From the cell containing the given text, extract its center point as (x, y) coordinate. 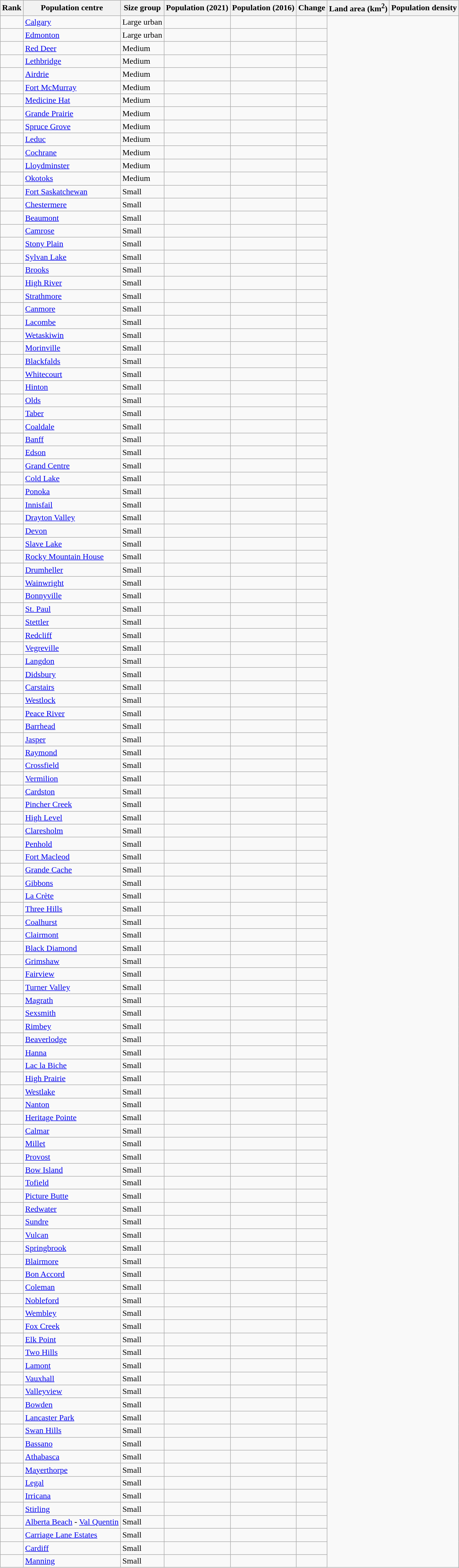
Sexsmith (72, 1013)
La Crète (72, 896)
Cardiff (72, 1548)
Lancaster Park (72, 1418)
Fort McMurray (72, 87)
Vauxhall (72, 1379)
Vegreville (72, 648)
Grimshaw (72, 961)
Leduc (72, 139)
Spruce Grove (72, 126)
Heritage Pointe (72, 1118)
Calmar (72, 1131)
Stettler (72, 622)
Edson (72, 452)
Rimbey (72, 1026)
Coleman (72, 1287)
Valleyview (72, 1392)
Size group (142, 8)
Manning (72, 1561)
Springbrook (72, 1248)
Drumheller (72, 570)
Vulcan (72, 1235)
Raymond (72, 752)
Bon Accord (72, 1274)
Innisfail (72, 505)
Airdrie (72, 74)
Millet (72, 1144)
Hanna (72, 1052)
Blackfalds (72, 361)
High Prairie (72, 1078)
Bow Island (72, 1170)
Gibbons (72, 883)
Strathmore (72, 296)
St. Paul (72, 609)
Bassano (72, 1444)
Fort Macleod (72, 857)
Canmore (72, 309)
Whitecourt (72, 374)
Penhold (72, 844)
Athabasca (72, 1457)
High Level (72, 818)
Camrose (72, 231)
Lacombe (72, 322)
Fort Saskatchewan (72, 192)
Lloydminster (72, 166)
Nobleford (72, 1300)
Swan Hills (72, 1431)
Barrhead (72, 726)
Rocky Mountain House (72, 557)
Crossfield (72, 765)
Redcliff (72, 635)
Lac la Biche (72, 1065)
Peace River (72, 713)
Sylvan Lake (72, 257)
Wetaskiwin (72, 335)
Elk Point (72, 1339)
Claresholm (72, 831)
Pincher Creek (72, 805)
Turner Valley (72, 987)
Blairmore (72, 1261)
Didsbury (72, 674)
Langdon (72, 661)
Rank (12, 8)
Population density (424, 8)
Redwater (72, 1209)
Okotoks (72, 179)
Beaverlodge (72, 1039)
Change (312, 8)
Red Deer (72, 48)
Wembley (72, 1313)
Stony Plain (72, 244)
Medicine Hat (72, 100)
Brooks (72, 270)
Fox Creek (72, 1326)
Hinton (72, 387)
Clairmont (72, 935)
Cochrane (72, 152)
Carriage Lane Estates (72, 1535)
Fairview (72, 974)
Cardston (72, 792)
Bowden (72, 1405)
Picture Butte (72, 1196)
Cold Lake (72, 478)
Drayton Valley (72, 518)
Westlock (72, 700)
Sundre (72, 1222)
Calgary (72, 22)
Wainwright (72, 583)
Provost (72, 1157)
Mayerthorpe (72, 1470)
Carstairs (72, 687)
Alberta Beach - Val Quentin (72, 1522)
Tofield (72, 1183)
Two Hills (72, 1352)
Jasper (72, 739)
Taber (72, 413)
Nanton (72, 1104)
Morinville (72, 348)
Olds (72, 400)
Coaldale (72, 426)
Legal (72, 1483)
Banff (72, 439)
Chestermere (72, 205)
Coalhurst (72, 922)
Stirling (72, 1509)
Population (2021) (197, 8)
Edmonton (72, 35)
Irricana (72, 1496)
Westlake (72, 1091)
Bonnyville (72, 596)
Population centre (72, 8)
Beaumont (72, 218)
Lamont (72, 1365)
Land area (km2) (358, 8)
Vermilion (72, 779)
Population (2016) (263, 8)
Grande Prairie (72, 113)
Slave Lake (72, 544)
Magrath (72, 1000)
Three Hills (72, 909)
Ponoka (72, 492)
High River (72, 283)
Lethbridge (72, 61)
Grande Cache (72, 870)
Devon (72, 531)
Black Diamond (72, 948)
Grand Centre (72, 465)
